Extract the [X, Y] coordinate from the center of the cell holding the provided text.  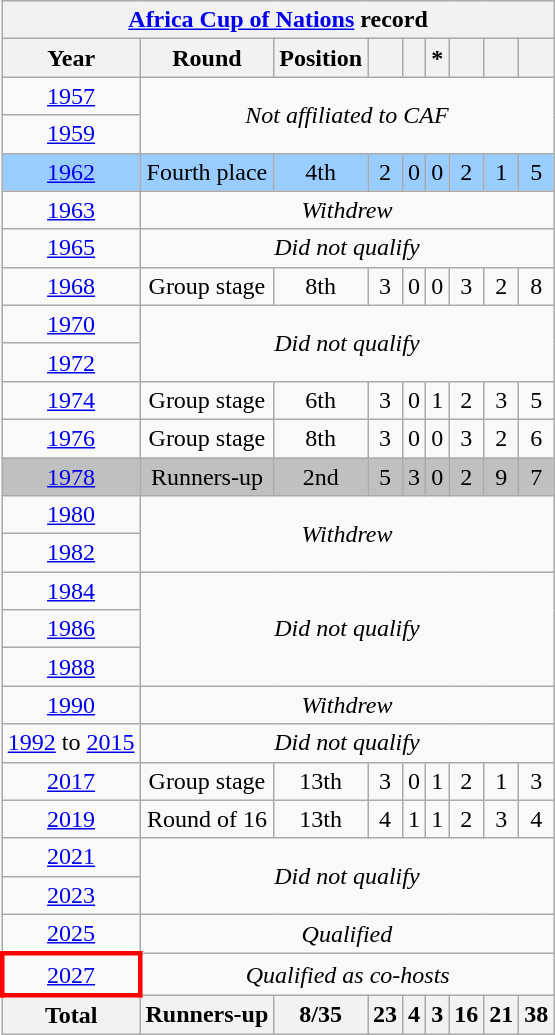
1976 [71, 438]
2021 [71, 857]
8 [536, 286]
Round of 16 [207, 819]
6th [321, 400]
Africa Cup of Nations record [278, 20]
Qualified as co-hosts [347, 974]
2025 [71, 934]
Qualified [347, 934]
1957 [71, 96]
4th [321, 172]
Not affiliated to CAF [347, 115]
1965 [71, 248]
2nd [321, 477]
1986 [71, 629]
1978 [71, 477]
1962 [71, 172]
Fourth place [207, 172]
1959 [71, 134]
1990 [71, 705]
7 [536, 477]
2027 [71, 974]
Year [71, 58]
23 [386, 1015]
6 [536, 438]
1963 [71, 210]
Round [207, 58]
1992 to 2015 [71, 743]
Position [321, 58]
8/35 [321, 1015]
1980 [71, 515]
1972 [71, 362]
Total [71, 1015]
16 [466, 1015]
21 [502, 1015]
* [438, 58]
1982 [71, 553]
2023 [71, 895]
2017 [71, 781]
1970 [71, 324]
1974 [71, 400]
1988 [71, 667]
9 [502, 477]
1984 [71, 591]
38 [536, 1015]
1968 [71, 286]
2019 [71, 819]
